Search for the cell housing the specified text and yield its (X, Y) center coordinate. 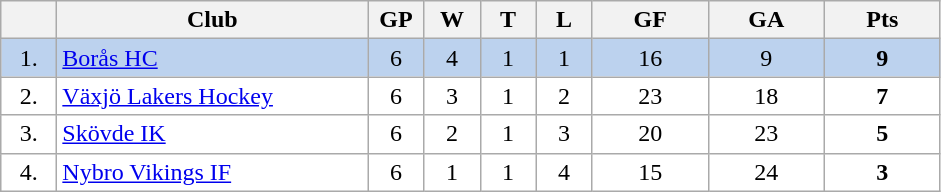
GF (650, 20)
GP (396, 20)
5 (882, 134)
2. (29, 96)
Club (212, 20)
Pts (882, 20)
7 (882, 96)
T (508, 20)
W (452, 20)
16 (650, 58)
3. (29, 134)
Nybro Vikings IF (212, 172)
Skövde IK (212, 134)
Borås HC (212, 58)
GA (766, 20)
4. (29, 172)
1. (29, 58)
18 (766, 96)
24 (766, 172)
Växjö Lakers Hockey (212, 96)
15 (650, 172)
20 (650, 134)
L (564, 20)
